Extract the [x, y] coordinate from the center of the cell holding the provided text.  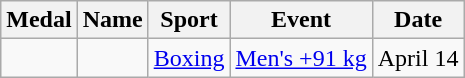
Men's +91 kg [301, 58]
Date [418, 20]
Event [301, 20]
Sport [189, 20]
April 14 [418, 58]
Name [112, 20]
Boxing [189, 58]
Medal [39, 20]
